Return (X, Y) of the center of cell containing provided text 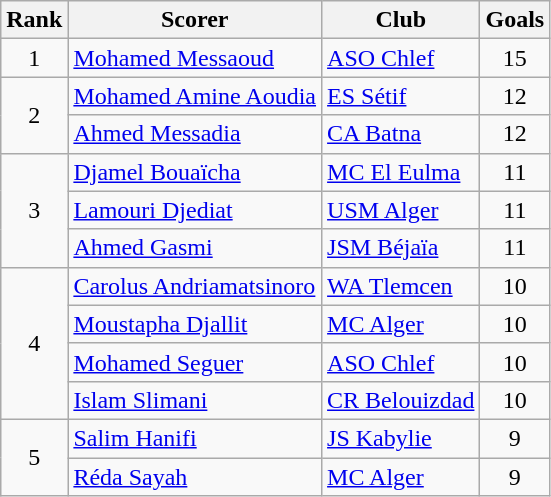
Scorer (195, 20)
JSM Béjaïa (401, 248)
ES Sétif (401, 96)
1 (34, 58)
Mohamed Amine Aoudia (195, 96)
CA Batna (401, 134)
Mohamed Seguer (195, 362)
Goals (515, 20)
Carolus Andriamatsinoro (195, 286)
4 (34, 343)
5 (34, 457)
MC El Eulma (401, 172)
USM Alger (401, 210)
Moustapha Djallit (195, 324)
Rank (34, 20)
Mohamed Messaoud (195, 58)
Salim Hanifi (195, 438)
CR Belouizdad (401, 400)
Ahmed Messadia (195, 134)
Réda Sayah (195, 477)
JS Kabylie (401, 438)
Islam Slimani (195, 400)
Lamouri Djediat (195, 210)
Club (401, 20)
Djamel Bouaïcha (195, 172)
Ahmed Gasmi (195, 248)
2 (34, 115)
3 (34, 210)
15 (515, 58)
WA Tlemcen (401, 286)
